Scan for the cell matching the given text and deliver its (X, Y) coordinate at center. 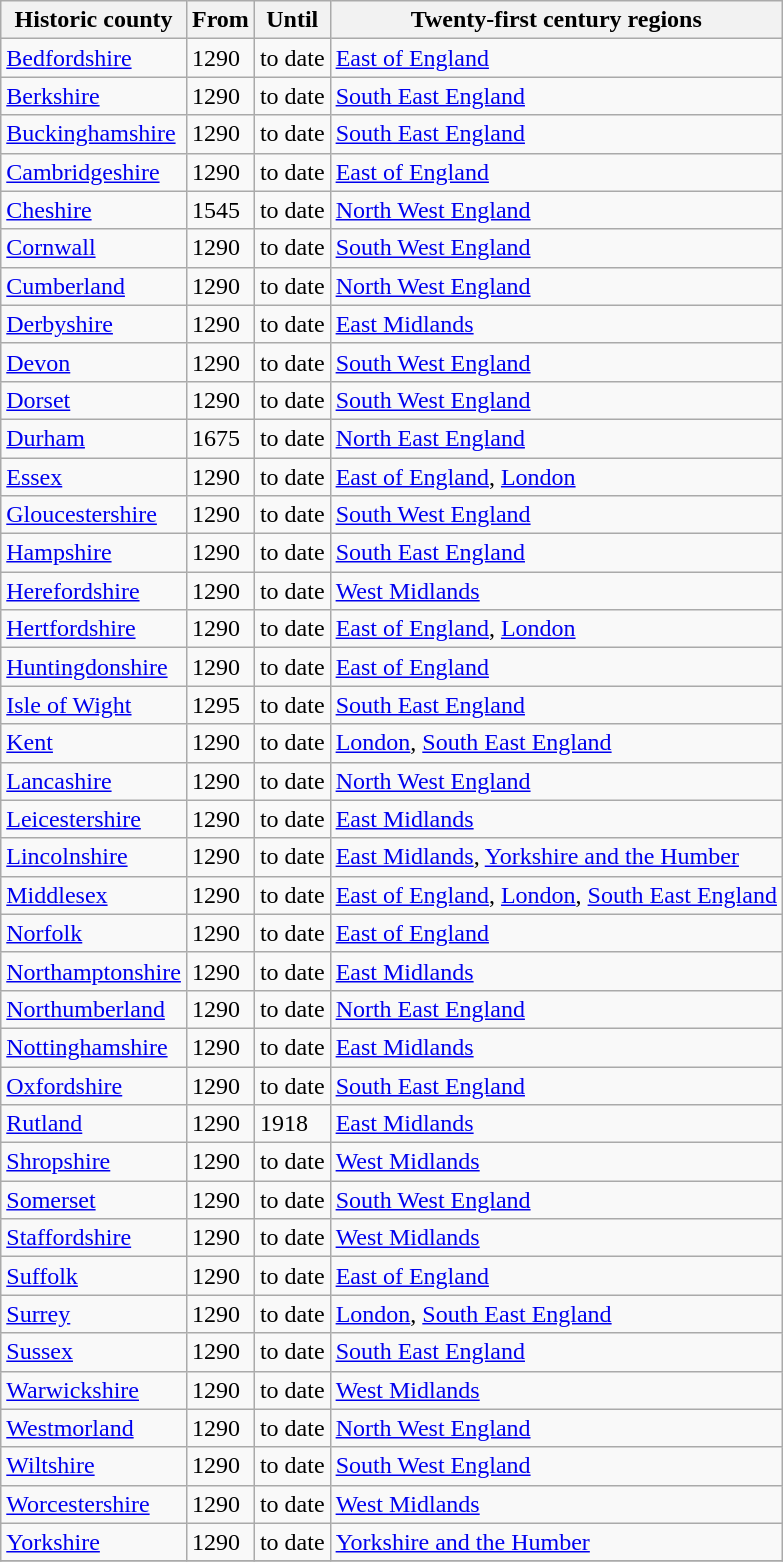
East of England, London, South East England (556, 895)
Staffordshire (94, 1238)
Herefordshire (94, 591)
Nottinghamshire (94, 1047)
East Midlands, Yorkshire and the Humber (556, 857)
Wiltshire (94, 1466)
From (220, 20)
1918 (292, 1124)
Worcestershire (94, 1504)
1545 (220, 210)
Essex (94, 477)
Hertfordshire (94, 629)
Cornwall (94, 248)
Somerset (94, 1200)
Oxfordshire (94, 1085)
Bedfordshire (94, 58)
Berkshire (94, 96)
Devon (94, 362)
Kent (94, 743)
1675 (220, 438)
Middlesex (94, 895)
Durham (94, 438)
Derbyshire (94, 324)
Surrey (94, 1314)
1295 (220, 705)
Yorkshire and the Humber (556, 1542)
Buckinghamshire (94, 134)
Norfolk (94, 933)
Shropshire (94, 1162)
Historic county (94, 20)
Leicestershire (94, 819)
Warwickshire (94, 1390)
Isle of Wight (94, 705)
Lancashire (94, 781)
Huntingdonshire (94, 667)
Cumberland (94, 286)
Dorset (94, 400)
Twenty-first century regions (556, 20)
Sussex (94, 1352)
Gloucestershire (94, 515)
Northumberland (94, 1009)
Rutland (94, 1124)
Cheshire (94, 210)
Yorkshire (94, 1542)
Hampshire (94, 553)
Suffolk (94, 1276)
Westmorland (94, 1428)
Cambridgeshire (94, 172)
Northamptonshire (94, 971)
Lincolnshire (94, 857)
Until (292, 20)
